From the cell containing the given text, extract its center point as [X, Y] coordinate. 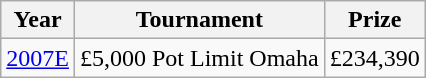
£234,390 [374, 58]
£5,000 Pot Limit Omaha [199, 58]
Tournament [199, 20]
2007E [38, 58]
Prize [374, 20]
Year [38, 20]
